Identify which cell holds the provided text, then report its [X, Y] central coordinate. 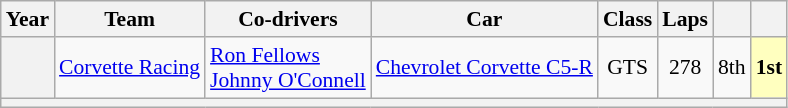
Year [28, 19]
GTS [628, 68]
Corvette Racing [130, 68]
Car [484, 19]
278 [685, 68]
8th [732, 68]
Co-drivers [288, 19]
1st [770, 68]
Chevrolet Corvette C5-R [484, 68]
Class [628, 19]
Ron Fellows Johnny O'Connell [288, 68]
Laps [685, 19]
Team [130, 19]
